Provide the [x, y] coordinate of the cell's center where the given text is located.  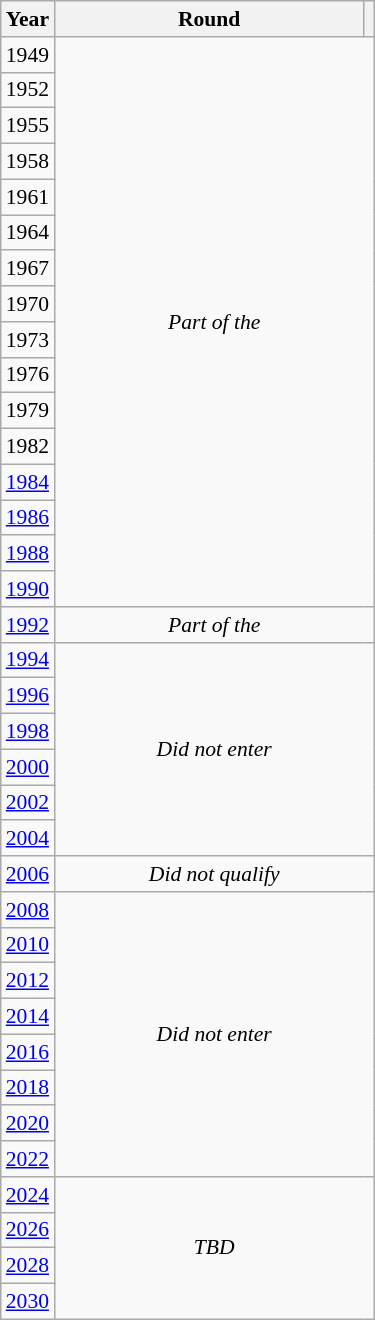
1990 [28, 589]
2012 [28, 981]
2006 [28, 874]
Did not qualify [214, 874]
2002 [28, 803]
1967 [28, 269]
1961 [28, 197]
1952 [28, 90]
Round [209, 19]
1996 [28, 696]
2018 [28, 1088]
Year [28, 19]
2008 [28, 910]
1982 [28, 447]
1958 [28, 162]
2004 [28, 839]
1979 [28, 411]
1970 [28, 304]
2016 [28, 1052]
1973 [28, 340]
1998 [28, 732]
1984 [28, 482]
2014 [28, 1017]
2022 [28, 1159]
2020 [28, 1124]
2024 [28, 1195]
1986 [28, 518]
1964 [28, 233]
1988 [28, 554]
2026 [28, 1230]
2000 [28, 767]
1994 [28, 660]
1992 [28, 625]
1955 [28, 126]
1949 [28, 55]
2030 [28, 1302]
2028 [28, 1266]
2010 [28, 945]
TBD [214, 1248]
1976 [28, 375]
